Identify which cell holds the provided text, then report its [x, y] central coordinate. 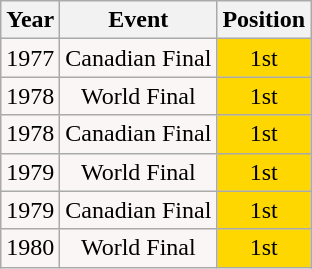
Position [264, 20]
Year [30, 20]
1977 [30, 58]
Event [138, 20]
1980 [30, 248]
